Pinpoint the cell where the given text exists, returning its [X, Y] midpoint coordinate. 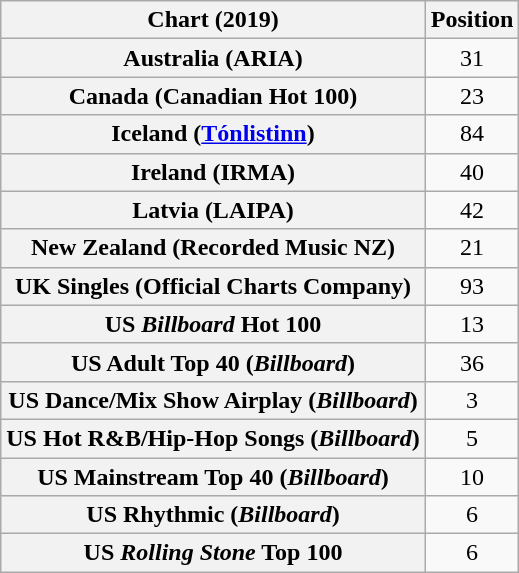
US Adult Top 40 (Billboard) [213, 362]
21 [472, 248]
10 [472, 477]
US Hot R&B/Hip-Hop Songs (Billboard) [213, 438]
Position [472, 20]
US Rolling Stone Top 100 [213, 553]
Chart (2019) [213, 20]
Ireland (IRMA) [213, 172]
Canada (Canadian Hot 100) [213, 96]
Iceland (Tónlistinn) [213, 134]
31 [472, 58]
93 [472, 286]
84 [472, 134]
New Zealand (Recorded Music NZ) [213, 248]
36 [472, 362]
40 [472, 172]
US Dance/Mix Show Airplay (Billboard) [213, 400]
Australia (ARIA) [213, 58]
13 [472, 324]
US Mainstream Top 40 (Billboard) [213, 477]
3 [472, 400]
US Billboard Hot 100 [213, 324]
US Rhythmic (Billboard) [213, 515]
5 [472, 438]
Latvia (LAIPA) [213, 210]
23 [472, 96]
UK Singles (Official Charts Company) [213, 286]
42 [472, 210]
